Detect which cell encompasses the target text, then output its (x, y) center coordinate. 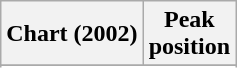
Peakposition (189, 34)
Chart (2002) (72, 34)
